Extract the (X, Y) coordinate from the center of the cell holding the provided text.  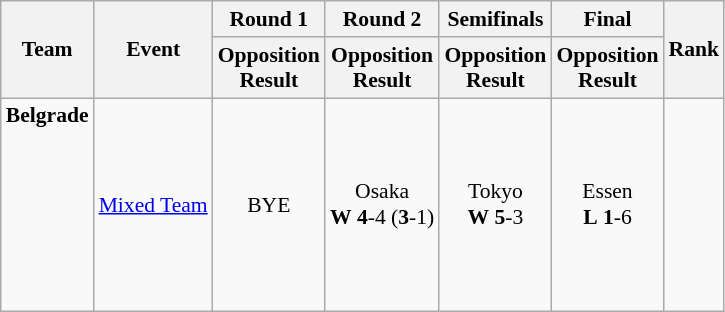
Tokyo W 5-3 (495, 205)
Event (154, 50)
Final (607, 19)
Team (48, 50)
Osaka W 4-4 (3-1) (382, 205)
Essen L 1-6 (607, 205)
BYE (269, 205)
Semifinals (495, 19)
Mixed Team (154, 205)
Belgrade (48, 205)
Rank (694, 50)
Round 1 (269, 19)
Round 2 (382, 19)
